Scan for the cell matching the given text and deliver its [x, y] coordinate at center. 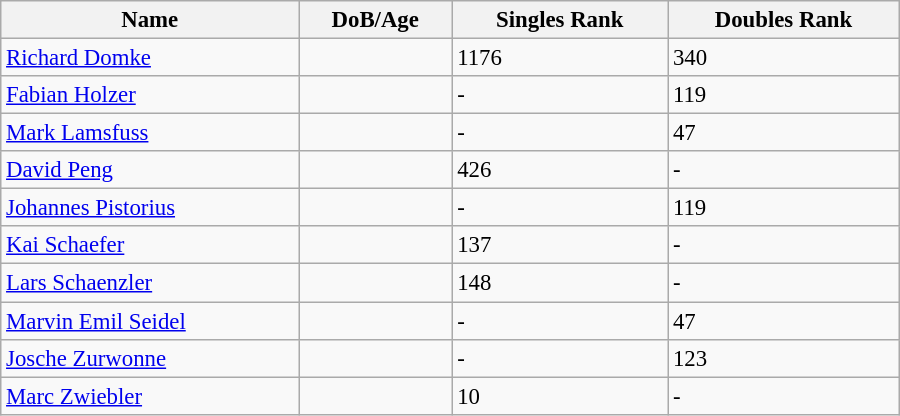
Kai Schaefer [150, 245]
Mark Lamsfuss [150, 133]
Marvin Emil Seidel [150, 321]
148 [560, 283]
Marc Zwiebler [150, 396]
Lars Schaenzler [150, 283]
Doubles Rank [784, 20]
DoB/Age [376, 20]
10 [560, 396]
Richard Domke [150, 58]
David Peng [150, 170]
Singles Rank [560, 20]
1176 [560, 58]
137 [560, 245]
Name [150, 20]
Johannes Pistorius [150, 208]
123 [784, 358]
Fabian Holzer [150, 95]
Josche Zurwonne [150, 358]
426 [560, 170]
340 [784, 58]
